Locate the cell with the specified text and output its (x, y) center coordinate. 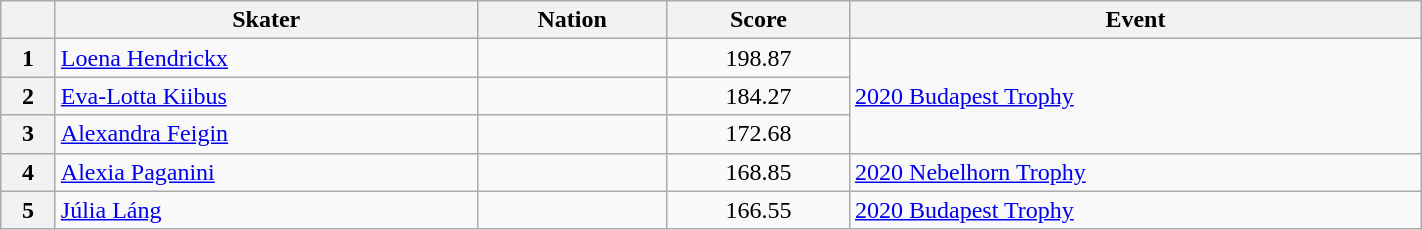
Júlia Láng (266, 210)
Nation (572, 20)
2020 Nebelhorn Trophy (1136, 172)
198.87 (758, 58)
4 (28, 172)
Event (1136, 20)
Score (758, 20)
Alexandra Feigin (266, 134)
Loena Hendrickx (266, 58)
168.85 (758, 172)
Eva-Lotta Kiibus (266, 96)
Skater (266, 20)
172.68 (758, 134)
1 (28, 58)
3 (28, 134)
5 (28, 210)
Alexia Paganini (266, 172)
184.27 (758, 96)
2 (28, 96)
166.55 (758, 210)
